Provide the (X, Y) coordinate of the cell's center where the given text is located.  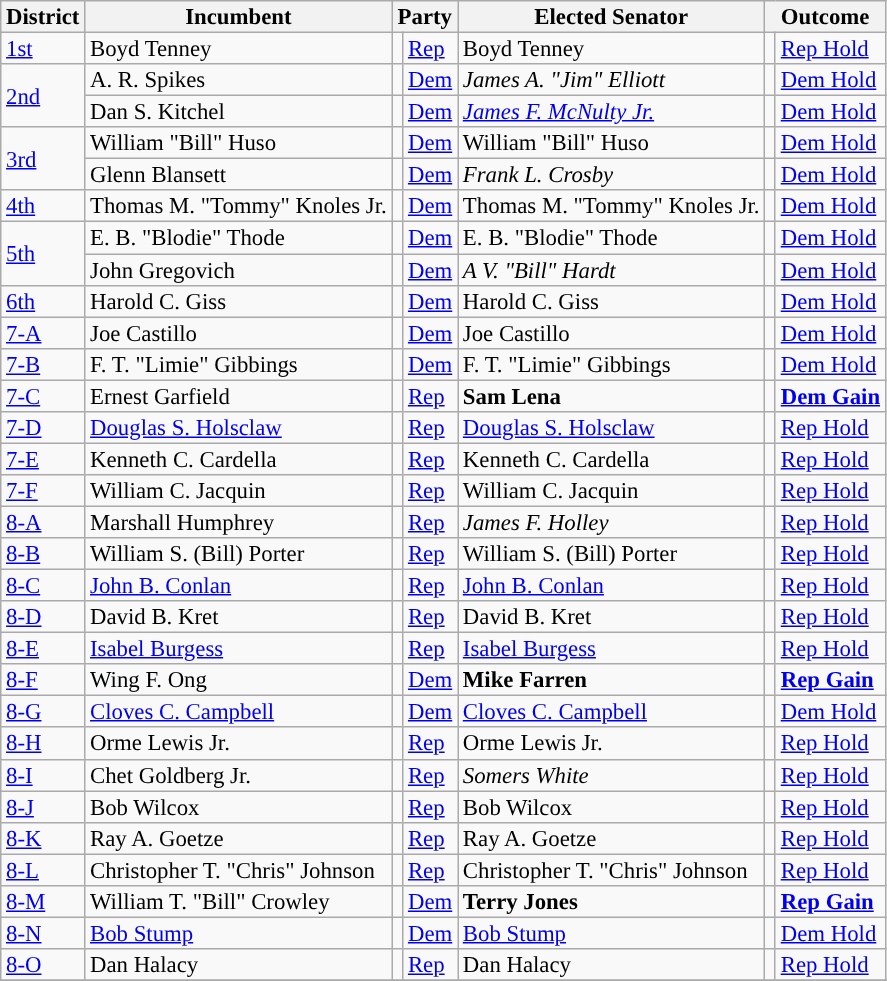
8-M (43, 902)
8-F (43, 680)
7-E (43, 459)
James A. "Jim" Elliott (612, 80)
Dan S. Kitchel (238, 112)
7-C (43, 396)
2nd (43, 96)
James F. Holley (612, 522)
James F. McNulty Jr. (612, 112)
John Gregovich (238, 270)
8-C (43, 586)
Elected Senator (612, 17)
5th (43, 254)
District (43, 17)
8-L (43, 870)
8-B (43, 554)
Mike Farren (612, 680)
8-N (43, 933)
Terry Jones (612, 902)
Ernest Garfield (238, 396)
Frank L. Crosby (612, 175)
8-G (43, 712)
Chet Goldberg Jr. (238, 775)
8-O (43, 965)
8-J (43, 807)
8-K (43, 838)
8-I (43, 775)
7-F (43, 491)
Dem Gain (830, 396)
3rd (43, 158)
Party (424, 17)
A V. "Bill" Hardt (612, 270)
6th (43, 301)
8-A (43, 522)
4th (43, 206)
William T. "Bill" Crowley (238, 902)
8-H (43, 744)
A. R. Spikes (238, 80)
Sam Lena (612, 396)
Outcome (826, 17)
7-D (43, 428)
Incumbent (238, 17)
7-A (43, 333)
8-D (43, 617)
Glenn Blansett (238, 175)
Marshall Humphrey (238, 522)
8-E (43, 649)
7-B (43, 364)
Wing F. Ong (238, 680)
Somers White (612, 775)
1st (43, 49)
